From the cell containing the given text, extract its center point as [X, Y] coordinate. 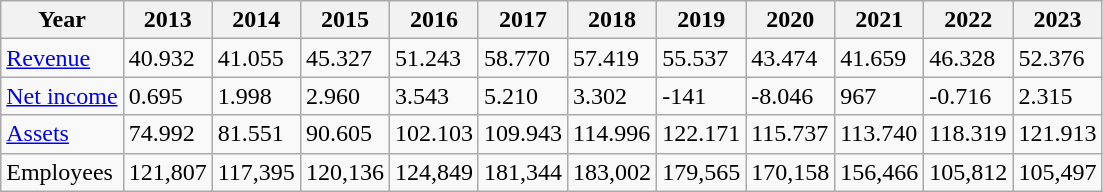
90.605 [344, 134]
2022 [968, 20]
Assets [62, 134]
3.302 [612, 96]
Net income [62, 96]
-141 [702, 96]
45.327 [344, 58]
179,565 [702, 172]
2014 [256, 20]
170,158 [790, 172]
Revenue [62, 58]
2.960 [344, 96]
52.376 [1058, 58]
115.737 [790, 134]
2019 [702, 20]
2020 [790, 20]
-0.716 [968, 96]
74.992 [168, 134]
181,344 [522, 172]
57.419 [612, 58]
41.055 [256, 58]
2015 [344, 20]
5.210 [522, 96]
51.243 [434, 58]
1.998 [256, 96]
2021 [880, 20]
102.103 [434, 134]
2023 [1058, 20]
2017 [522, 20]
58.770 [522, 58]
2013 [168, 20]
117,395 [256, 172]
55.537 [702, 58]
2.315 [1058, 96]
3.543 [434, 96]
Employees [62, 172]
118.319 [968, 134]
-8.046 [790, 96]
2016 [434, 20]
40.932 [168, 58]
2018 [612, 20]
156,466 [880, 172]
43.474 [790, 58]
120,136 [344, 172]
114.996 [612, 134]
121,807 [168, 172]
113.740 [880, 134]
Year [62, 20]
0.695 [168, 96]
124,849 [434, 172]
105,812 [968, 172]
109.943 [522, 134]
41.659 [880, 58]
967 [880, 96]
46.328 [968, 58]
81.551 [256, 134]
183,002 [612, 172]
121.913 [1058, 134]
122.171 [702, 134]
105,497 [1058, 172]
